Detect which cell encompasses the target text, then output its [X, Y] center coordinate. 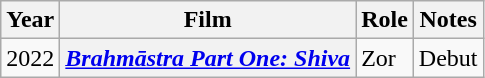
Role [385, 20]
Brahmāstra Part One: Shiva [208, 58]
Debut [448, 58]
Year [30, 20]
2022 [30, 58]
Zor [385, 58]
Notes [448, 20]
Film [208, 20]
